Determine the (x, y) coordinate at the center of the cell enclosing the given text.  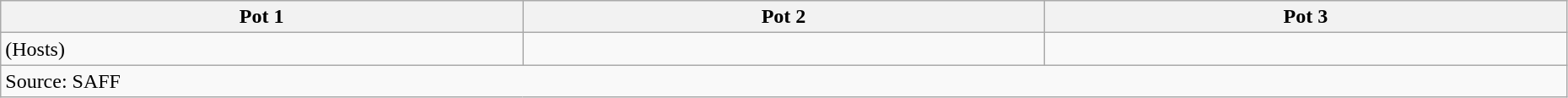
Pot 2 (784, 17)
Pot 1 (261, 17)
Pot 3 (1306, 17)
(Hosts) (261, 49)
Source: SAFF (784, 81)
